Scan for the cell matching the given text and deliver its [X, Y] coordinate at center. 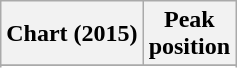
Peakposition [189, 34]
Chart (2015) [72, 34]
